Search for the cell housing the specified text and yield its (X, Y) center coordinate. 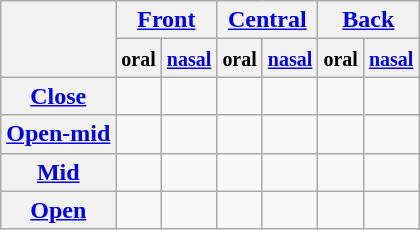
Back (368, 20)
Open (58, 210)
Front (166, 20)
Close (58, 96)
Central (268, 20)
Mid (58, 172)
Open-mid (58, 134)
